Provide the [X, Y] coordinate of the cell's center where the given text is located.  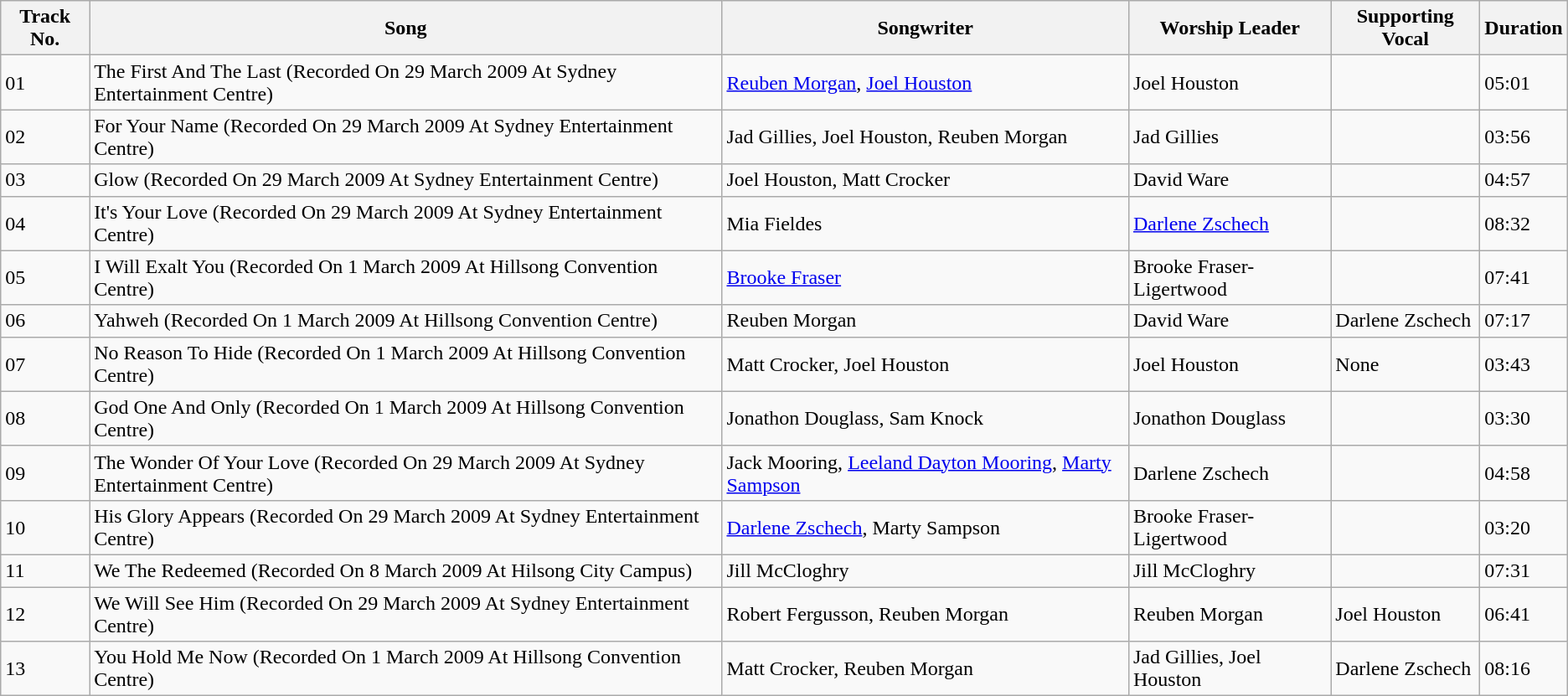
07 [45, 363]
07:41 [1524, 278]
04 [45, 223]
Jad Gillies, Joel Houston [1230, 668]
The First And The Last (Recorded On 29 March 2009 At Sydney Entertainment Centre) [405, 82]
06 [45, 321]
I Will Exalt You (Recorded On 1 March 2009 At Hillsong Convention Centre) [405, 278]
03 [45, 180]
08 [45, 419]
Jonathon Douglass, Sam Knock [926, 419]
Jad Gillies, Joel Houston, Reuben Morgan [926, 137]
Jad Gillies [1230, 137]
Track No. [45, 28]
10 [45, 528]
02 [45, 137]
03:43 [1524, 363]
Brooke Fraser [926, 278]
07:17 [1524, 321]
None [1406, 363]
03:56 [1524, 137]
For Your Name (Recorded On 29 March 2009 At Sydney Entertainment Centre) [405, 137]
Glow (Recorded On 29 March 2009 At Sydney Entertainment Centre) [405, 180]
His Glory Appears (Recorded On 29 March 2009 At Sydney Entertainment Centre) [405, 528]
07:31 [1524, 570]
12 [45, 613]
We The Redeemed (Recorded On 8 March 2009 At Hilsong City Campus) [405, 570]
04:57 [1524, 180]
04:58 [1524, 472]
05 [45, 278]
You Hold Me Now (Recorded On 1 March 2009 At Hillsong Convention Centre) [405, 668]
Worship Leader [1230, 28]
03:30 [1524, 419]
08:16 [1524, 668]
It's Your Love (Recorded On 29 March 2009 At Sydney Entertainment Centre) [405, 223]
Joel Houston, Matt Crocker [926, 180]
11 [45, 570]
Song [405, 28]
Reuben Morgan, Joel Houston [926, 82]
Songwriter [926, 28]
Matt Crocker, Joel Houston [926, 363]
05:01 [1524, 82]
We Will See Him (Recorded On 29 March 2009 At Sydney Entertainment Centre) [405, 613]
Darlene Zschech, Marty Sampson [926, 528]
Matt Crocker, Reuben Morgan [926, 668]
Jack Mooring, Leeland Dayton Mooring, Marty Sampson [926, 472]
Robert Fergusson, Reuben Morgan [926, 613]
Jonathon Douglass [1230, 419]
No Reason To Hide (Recorded On 1 March 2009 At Hillsong Convention Centre) [405, 363]
Duration [1524, 28]
09 [45, 472]
Mia Fieldes [926, 223]
13 [45, 668]
01 [45, 82]
06:41 [1524, 613]
08:32 [1524, 223]
The Wonder Of Your Love (Recorded On 29 March 2009 At Sydney Entertainment Centre) [405, 472]
God One And Only (Recorded On 1 March 2009 At Hillsong Convention Centre) [405, 419]
Supporting Vocal [1406, 28]
03:20 [1524, 528]
Yahweh (Recorded On 1 March 2009 At Hillsong Convention Centre) [405, 321]
